From the cell containing the given text, extract its center point as [x, y] coordinate. 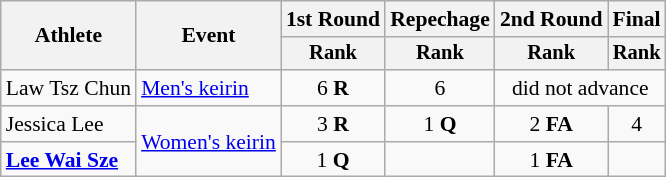
Event [208, 36]
Repechage [440, 19]
Jessica Lee [68, 124]
Final [637, 19]
did not advance [580, 88]
Law Tsz Chun [68, 88]
1st Round [333, 19]
Men's keirin [208, 88]
2 FA [552, 124]
2nd Round [552, 19]
3 R [333, 124]
Athlete [68, 36]
4 [637, 124]
6 R [333, 88]
1 Q [440, 124]
Women's keirin [208, 142]
6 [440, 88]
